Extract the (X, Y) coordinate from the center of the cell holding the provided text.  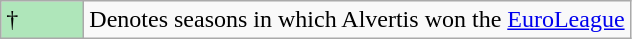
Denotes seasons in which Alvertis won the EuroLeague (357, 20)
† (42, 20)
